Provide the (x, y) coordinate of the cell's center where the given text is located.  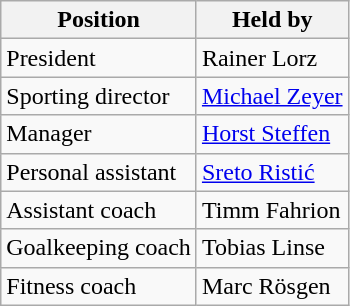
Manager (99, 134)
Tobias Linse (272, 248)
President (99, 58)
Held by (272, 20)
Assistant coach (99, 210)
Position (99, 20)
Rainer Lorz (272, 58)
Sreto Ristić (272, 172)
Timm Fahrion (272, 210)
Personal assistant (99, 172)
Fitness coach (99, 286)
Michael Zeyer (272, 96)
Marc Rösgen (272, 286)
Horst Steffen (272, 134)
Sporting director (99, 96)
Goalkeeping coach (99, 248)
